Capture the cell that displays the provided text and extract its [x, y] central coordinate. 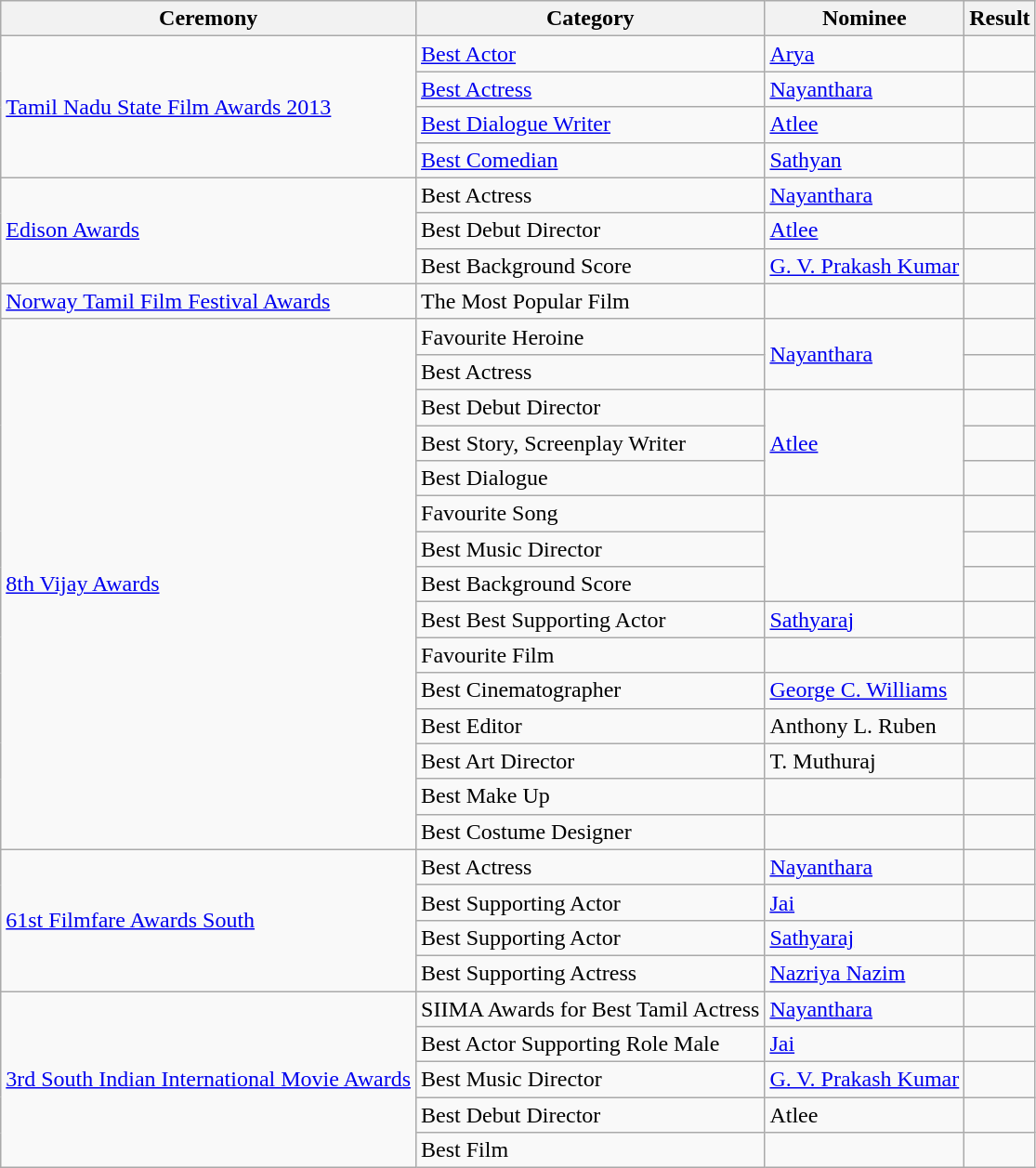
Best Supporting Actress [591, 973]
Category [591, 19]
Best Cinematographer [591, 690]
Best Art Director [591, 761]
8th Vijay Awards [208, 584]
Best Film [591, 1150]
SIIMA Awards for Best Tamil Actress [591, 1008]
Anthony L. Ruben [864, 726]
Favourite Film [591, 655]
3rd South Indian International Movie Awards [208, 1079]
Best Story, Screenplay Writer [591, 443]
Tamil Nadu State Film Awards 2013 [208, 107]
Best Comedian [591, 160]
Best Best Supporting Actor [591, 620]
Best Editor [591, 726]
Favourite Heroine [591, 336]
T. Muthuraj [864, 761]
Best Actor [591, 54]
Sathyan [864, 160]
Favourite Song [591, 514]
Edison Awards [208, 230]
Nazriya Nazim [864, 973]
61st Filmfare Awards South [208, 920]
Arya [864, 54]
Best Dialogue Writer [591, 125]
Nominee [864, 19]
Best Costume Designer [591, 832]
George C. Williams [864, 690]
Norway Tamil Film Festival Awards [208, 301]
Best Actor Supporting Role Male [591, 1044]
Best Make Up [591, 796]
Ceremony [208, 19]
Best Dialogue [591, 479]
The Most Popular Film [591, 301]
Result [1000, 19]
